Capture the cell that displays the provided text and extract its [x, y] central coordinate. 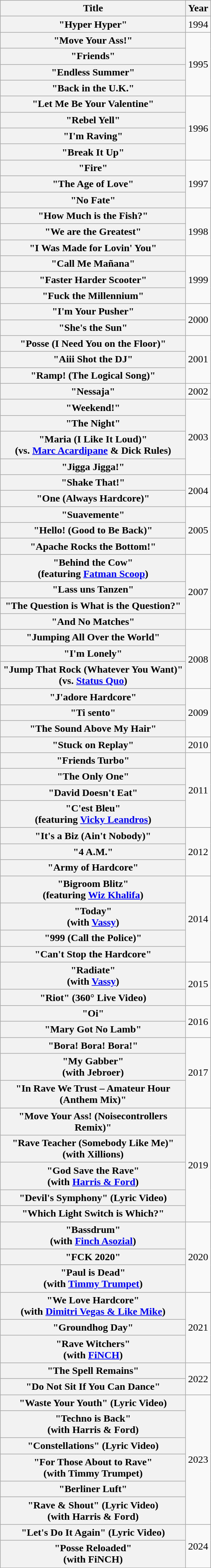
2019 [198, 1165]
"Jump That Rock (Whatever You Want)"(vs. Status Quo) [93, 675]
"Mary Got No Lamb" [93, 1029]
"Ramp! (The Logical Song)" [93, 375]
"And No Matches" [93, 621]
1996 [198, 128]
"Radiate"(with Vassy) [93, 975]
"Maria (I Like It Loud)"(vs. Marc Acardipane & Dick Rules) [93, 445]
"Shake That!" [93, 483]
2001 [198, 359]
"God Save the Rave"(with Harris & Ford) [93, 1176]
"How Much is the Fish?" [93, 216]
"Rebel Yell" [93, 120]
"Faster Harder Scooter" [93, 280]
"4 A.M." [93, 852]
"The Only One" [93, 777]
2002 [198, 391]
"Oi" [93, 1013]
"Stuck on Replay" [93, 744]
"Hello! (Good to Be Back)" [93, 530]
"Waste Your Youth" (Lyric Video) [93, 1403]
"999 (Call the Police)" [93, 938]
"I Was Made for Lovin' You" [93, 248]
"Posse (I Need You on the Floor)" [93, 343]
"Do Not Sit If You Can Dance" [93, 1386]
"Groundhog Day" [93, 1327]
Year [198, 8]
2017 [198, 1073]
"Let's Do It Again" (Lyric Video) [93, 1532]
2000 [198, 320]
"I'm Raving" [93, 136]
"She's the Sun" [93, 328]
"Behind the Cow"(featuring Fatman Scoop) [93, 568]
"David Doesn't Eat" [93, 793]
"Endless Summer" [93, 72]
"Jigga Jigga!" [93, 467]
2004 [198, 491]
1997 [198, 184]
2016 [198, 1021]
2020 [198, 1257]
"The Sound Above My Hair" [93, 728]
"Break It Up" [93, 152]
2007 [198, 592]
"Riot" (360° Live Video) [93, 997]
"Jumping All Over the World" [93, 637]
2009 [198, 712]
"Apache Rocks the Bottom!" [93, 546]
"For Those About to Rave"(with Timmy Trumpet) [93, 1468]
"The Age of Love" [93, 184]
"Today"(with Vassy) [93, 917]
"Weekend!" [93, 407]
"Ti sento" [93, 712]
"Army of Hardcore" [93, 868]
"Which Light Switch is Which?" [93, 1214]
1995 [198, 64]
1994 [198, 24]
"No Fate" [93, 200]
"Let Me Be Your Valentine" [93, 104]
"Bassdrum"(with Finch Asozial) [93, 1235]
"Fire" [93, 168]
"Rave Witchers"(with FiNCH) [93, 1349]
2010 [198, 744]
2005 [198, 530]
1998 [198, 232]
"Rave Teacher (Somebody Like Me)"(with Xillions) [93, 1149]
"Friends" [93, 56]
"Fuck the Millennium" [93, 296]
Title [93, 8]
"Move Your Ass! (Noisecontrollers Remix)" [93, 1121]
"Bigroom Blitz"(featuring Wiz Khalifa) [93, 889]
"I'm Your Pusher" [93, 312]
2012 [198, 852]
2008 [198, 659]
2014 [198, 919]
"Bora! Bora! Bora!" [93, 1045]
"Berliner Luft" [93, 1489]
"Lass uns Tanzen" [93, 590]
"Constellations" (Lyric Video) [93, 1446]
"I'm Lonely" [93, 653]
"Move Your Ass!" [93, 40]
"Paul is Dead"(with Timmy Trumpet) [93, 1278]
"Techno is Back"(with Harris & Ford) [93, 1424]
"The Question is What is the Question?" [93, 606]
"In Rave We Trust – Amateur Hour (Anthem Mix)" [93, 1095]
2003 [198, 437]
"J'adore Hardcore" [93, 697]
2022 [198, 1378]
"Aiii Shot the DJ" [93, 359]
"Rave & Shout" (Lyric Video)(with Harris & Ford) [93, 1511]
"We Love Hardcore"(with Dimitri Vegas & Like Mike) [93, 1306]
"Hyper Hyper" [93, 24]
"My Gabber"(with Jebroer) [93, 1067]
1999 [198, 280]
"Posse Reloaded" (with FiNCH) [93, 1554]
"FCK 2020" [93, 1257]
"One (Always Hardcore)" [93, 499]
"Can't Stop the Hardcore" [93, 954]
2023 [198, 1459]
"The Spell Remains" [93, 1370]
"C'est Bleu"(featuring Vicky Leandros) [93, 814]
"We are the Greatest" [93, 232]
"The Night" [93, 423]
"Back in the U.K." [93, 88]
"Devil's Symphony" (Lyric Video) [93, 1198]
"Call Me Mañana" [93, 264]
"Nessaja" [93, 391]
"It's a Biz (Ain't Nobody)" [93, 836]
"Friends Turbo" [93, 761]
2024 [198, 1546]
2021 [198, 1327]
2011 [198, 790]
"Suavemente" [93, 515]
2015 [198, 984]
